Locate the cell with the specified text and output its (X, Y) center coordinate. 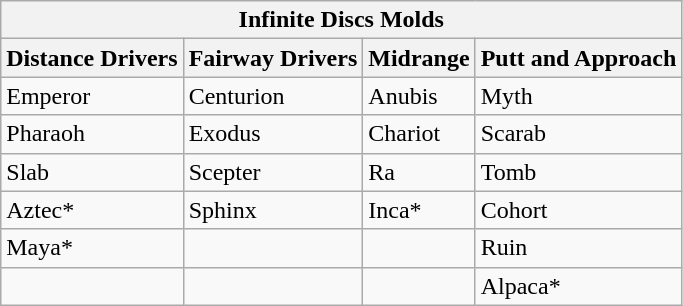
Infinite Discs Molds (342, 20)
Maya* (92, 248)
Alpaca* (578, 286)
Sphinx (273, 210)
Putt and Approach (578, 58)
Midrange (419, 58)
Ruin (578, 248)
Scarab (578, 134)
Myth (578, 96)
Aztec* (92, 210)
Anubis (419, 96)
Ra (419, 172)
Pharaoh (92, 134)
Tomb (578, 172)
Fairway Drivers (273, 58)
Cohort (578, 210)
Exodus (273, 134)
Distance Drivers (92, 58)
Slab (92, 172)
Centurion (273, 96)
Scepter (273, 172)
Chariot (419, 134)
Inca* (419, 210)
Emperor (92, 96)
